Return [X, Y] of the center of cell containing provided text 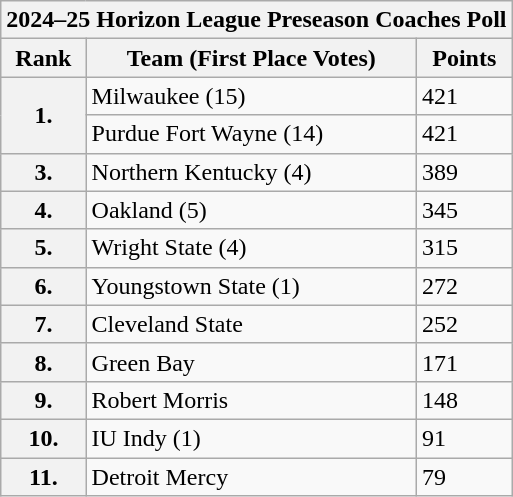
10. [44, 438]
79 [464, 477]
8. [44, 362]
Points [464, 58]
7. [44, 324]
Cleveland State [252, 324]
345 [464, 210]
148 [464, 400]
Purdue Fort Wayne (14) [252, 134]
91 [464, 438]
5. [44, 248]
IU Indy (1) [252, 438]
252 [464, 324]
Green Bay [252, 362]
389 [464, 172]
171 [464, 362]
315 [464, 248]
2024–25 Horizon League Preseason Coaches Poll [256, 20]
11. [44, 477]
Youngstown State (1) [252, 286]
4. [44, 210]
Detroit Mercy [252, 477]
Wright State (4) [252, 248]
Oakland (5) [252, 210]
Milwaukee (15) [252, 96]
Team (First Place Votes) [252, 58]
6. [44, 286]
Rank [44, 58]
Robert Morris [252, 400]
3. [44, 172]
1. [44, 115]
9. [44, 400]
Northern Kentucky (4) [252, 172]
272 [464, 286]
